Provide the (x, y) coordinate of the cell's center where the given text is located.  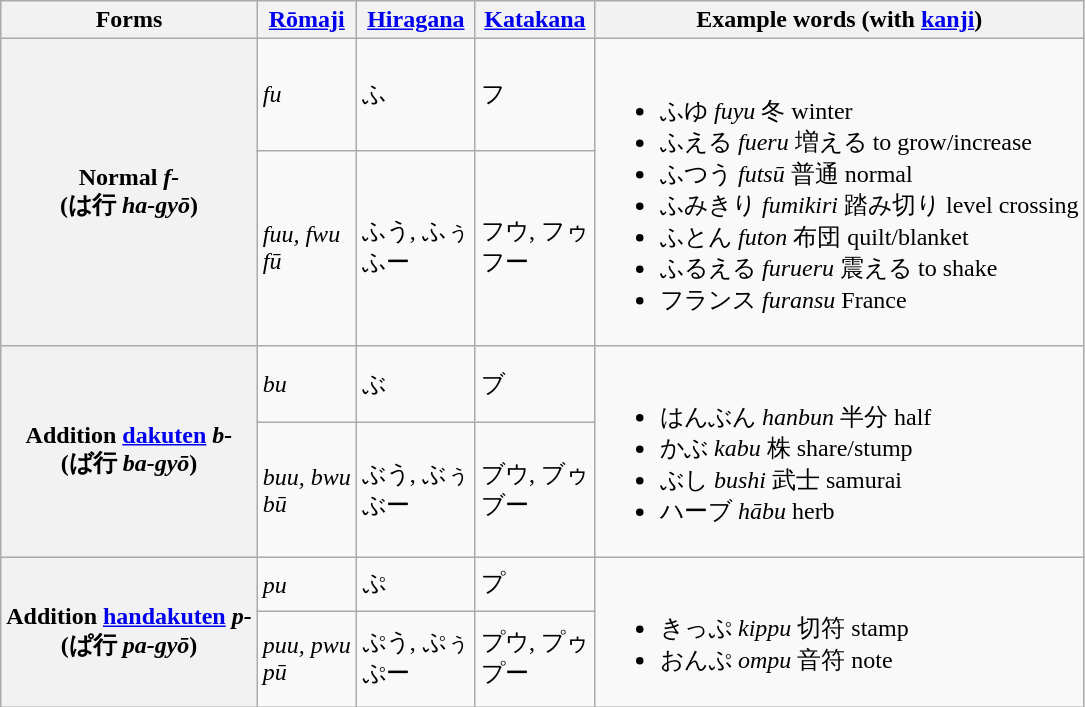
プ (534, 584)
きっぷ kippu 切符 stampおんぷ ompu 音符 note (839, 632)
Forms (129, 20)
ふう, ふぅふー (416, 248)
puu, pwupū (306, 660)
フ (534, 95)
Addition dakuten b-(ば行 ba-gyō) (129, 451)
ブウ, ブゥブー (534, 490)
ふ (416, 95)
pu (306, 584)
ぶう, ぶぅぶー (416, 490)
ぷ (416, 584)
ぷう, ぷぅぷー (416, 660)
Katakana (534, 20)
ぶ (416, 384)
Normal f-(は行 ha-gyō) (129, 192)
ブ (534, 384)
Rōmaji (306, 20)
フウ, フゥフー (534, 248)
はんぶん hanbun 半分 halfかぶ kabu 株 share/stumpぶし bushi 武士 samuraiハーブ hābu herb (839, 451)
Hiragana (416, 20)
fuu, fwufū (306, 248)
Example words (with kanji) (839, 20)
buu, bwubū (306, 490)
プウ, プゥプー (534, 660)
Addition handakuten p-(ぱ行 pa-gyō) (129, 632)
fu (306, 95)
bu (306, 384)
